Extract the (x, y) coordinate from the center of the cell holding the provided text.  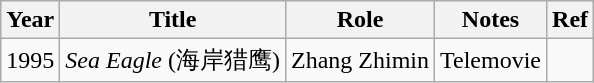
Sea Eagle (海岸猎鹰) (173, 60)
Ref (570, 20)
Year (30, 20)
Title (173, 20)
Notes (491, 20)
Telemovie (491, 60)
1995 (30, 60)
Zhang Zhimin (360, 60)
Role (360, 20)
